Determine the (x, y) coordinate at the center of the cell enclosing the given text.  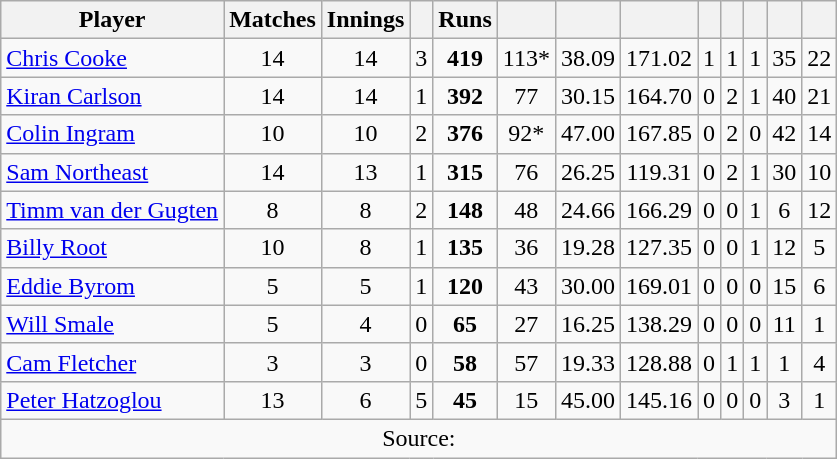
Colin Ingram (112, 134)
113* (526, 58)
35 (784, 58)
43 (526, 286)
315 (465, 172)
145.16 (658, 400)
164.70 (658, 96)
Will Smale (112, 324)
Kiran Carlson (112, 96)
40 (784, 96)
Eddie Byrom (112, 286)
Sam Northeast (112, 172)
27 (526, 324)
Source: (419, 438)
26.25 (588, 172)
48 (526, 210)
Player (112, 20)
128.88 (658, 362)
65 (465, 324)
120 (465, 286)
392 (465, 96)
Chris Cooke (112, 58)
Timm van der Gugten (112, 210)
22 (820, 58)
76 (526, 172)
135 (465, 248)
Runs (465, 20)
30.15 (588, 96)
148 (465, 210)
24.66 (588, 210)
19.33 (588, 362)
45.00 (588, 400)
77 (526, 96)
138.29 (658, 324)
30.00 (588, 286)
36 (526, 248)
376 (465, 134)
Innings (365, 20)
21 (820, 96)
19.28 (588, 248)
167.85 (658, 134)
11 (784, 324)
127.35 (658, 248)
47.00 (588, 134)
Billy Root (112, 248)
419 (465, 58)
166.29 (658, 210)
16.25 (588, 324)
38.09 (588, 58)
171.02 (658, 58)
169.01 (658, 286)
Matches (273, 20)
30 (784, 172)
92* (526, 134)
45 (465, 400)
42 (784, 134)
119.31 (658, 172)
Cam Fletcher (112, 362)
57 (526, 362)
Peter Hatzoglou (112, 400)
58 (465, 362)
